Output the (x, y) coordinate of the center of the cell containing the given text.  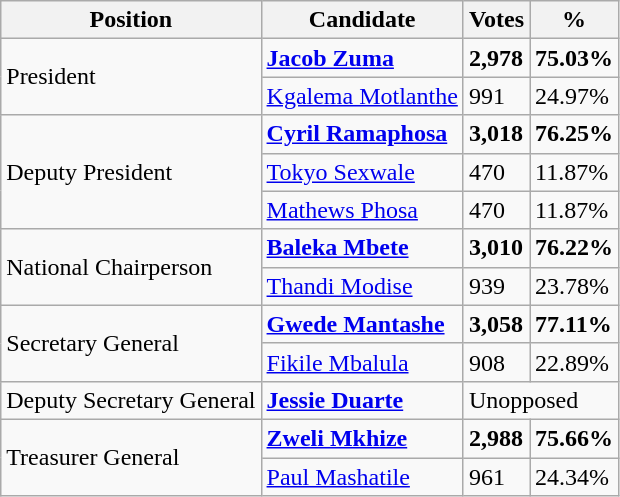
3,058 (496, 324)
Position (131, 20)
3,018 (496, 134)
Tokyo Sexwale (362, 172)
Jessie Duarte (362, 400)
Candidate (362, 20)
Treasurer General (131, 457)
Secretary General (131, 343)
76.25% (574, 134)
24.34% (574, 477)
Unopposed (540, 400)
% (574, 20)
Jacob Zuma (362, 58)
75.66% (574, 438)
22.89% (574, 362)
3,010 (496, 248)
75.03% (574, 58)
Deputy President (131, 172)
Kgalema Motlanthe (362, 96)
Votes (496, 20)
Paul Mashatile (362, 477)
2,988 (496, 438)
Thandi Modise (362, 286)
President (131, 77)
Baleka Mbete (362, 248)
961 (496, 477)
Zweli Mkhize (362, 438)
991 (496, 96)
77.11% (574, 324)
Mathews Phosa (362, 210)
24.97% (574, 96)
Cyril Ramaphosa (362, 134)
Fikile Mbalula (362, 362)
939 (496, 286)
Gwede Mantashe (362, 324)
76.22% (574, 248)
908 (496, 362)
Deputy Secretary General (131, 400)
National Chairperson (131, 267)
23.78% (574, 286)
2,978 (496, 58)
